From the cell containing the given text, extract its center point as [X, Y] coordinate. 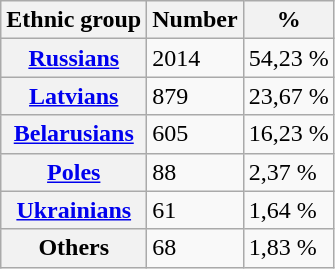
879 [195, 96]
2014 [195, 58]
Poles [74, 172]
68 [195, 248]
Russians [74, 58]
88 [195, 172]
54,23 % [288, 58]
Ethnic group [74, 20]
2,37 % [288, 172]
Others [74, 248]
Ukrainians [74, 210]
1,83 % [288, 248]
23,67 % [288, 96]
% [288, 20]
61 [195, 210]
Number [195, 20]
Latvians [74, 96]
1,64 % [288, 210]
Belarusians [74, 134]
16,23 % [288, 134]
605 [195, 134]
